For the text-containing cell, return its midpoint in (X, Y) coordinate format. 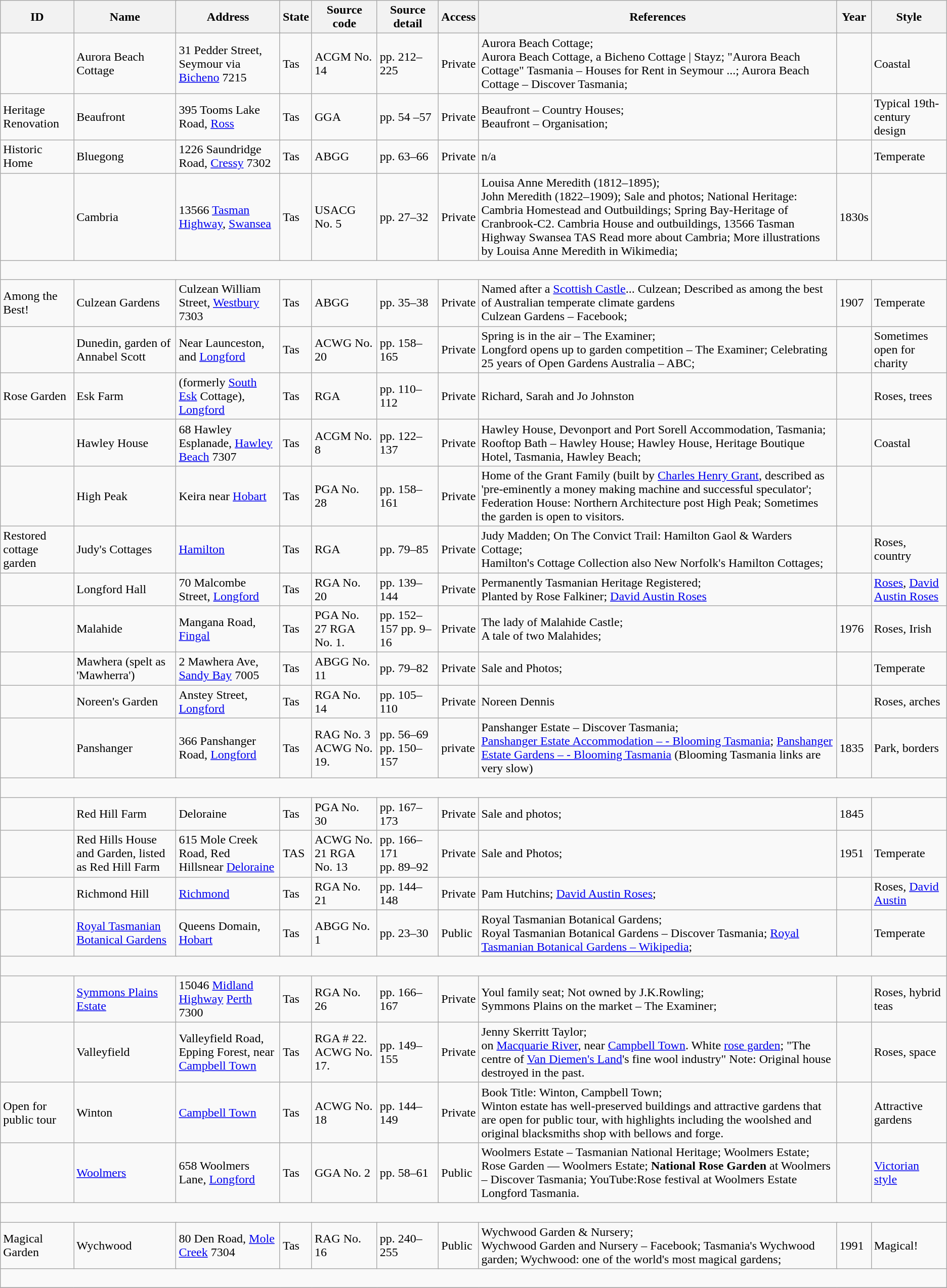
Near Launceston, and Longford (228, 349)
pp. 79–82 (408, 669)
(formerly South Esk Cottage), Longford (228, 396)
pp. 110–112 (408, 396)
pp. 27–32 (408, 216)
Source detail (408, 17)
References (658, 17)
ACGM No. 14 (344, 64)
1951 (854, 854)
Anstey Street, Longford (228, 702)
1835 (854, 748)
15046 Midland Highway Perth 7300 (228, 999)
pp. 139–144 (408, 589)
Judy's Cottages (125, 549)
RGA No. 21 (344, 893)
Magical Garden (37, 1245)
13566 Tasman Highway, Swansea (228, 216)
Aurora Beach Cottage (125, 64)
RGA No. 20 (344, 589)
31 Pedder Street, Seymour via Bicheno 7215 (228, 64)
Roses, trees (909, 396)
Restored cottage garden (37, 549)
Judy Madden; On The Convict Trail: Hamilton Gaol & Warders Cottage;Hamilton's Cottage Collection also New Norfolk's Hamilton Cottages; (658, 549)
Rose Garden (37, 396)
1991 (854, 1245)
Deloraine (228, 814)
RGA No. 14 (344, 702)
Youl family seat; Not owned by J.K.Rowling;Symmons Plains on the market – The Examiner; (658, 999)
pp. 149–155 (408, 1052)
Roses, David Austin Roses (909, 589)
Address (228, 17)
2 Mawhera Ave, Sandy Bay 7005 (228, 669)
Richmond (228, 893)
Sale and photos; (658, 814)
1226 Saundridge Road, Cressy 7302 (228, 157)
Style (909, 17)
Valleyfield (125, 1052)
Victorian style (909, 1172)
Campbell Town (228, 1113)
Beaufront – Country Houses;Beaufront – Organisation; (658, 117)
ACWG No. 20 (344, 349)
Esk Farm (125, 396)
GGA (344, 117)
pp. 23–30 (408, 933)
Valleyfield Road, Epping Forest, near Campbell Town (228, 1052)
pp. 167–173 (408, 814)
Richmond Hill (125, 893)
Noreen Dennis (658, 702)
pp. 212–225 (408, 64)
Wychwood (125, 1245)
Woolmers (125, 1172)
Among the Best! (37, 303)
pp. 79–85 (408, 549)
RAG No. 3 ACWG No. 19. (344, 748)
pp. 35–38 (408, 303)
Roses, country (909, 549)
pp. 56–69 pp. 150–157 (408, 748)
Malahide (125, 629)
Noreen's Garden (125, 702)
Mangana Road, Fingal (228, 629)
Panshanger (125, 748)
Bluegong (125, 157)
Roses, Irish (909, 629)
Wychwood Garden & Nursery;Wychwood Garden and Nursery – Facebook; Tasmania's Wychwood garden; Wychwood: one of the world's most magical gardens; (658, 1245)
RGA # 22. ACWG No. 17. (344, 1052)
ID (37, 17)
395 Tooms Lake Road, Ross (228, 117)
ABGG No. 11 (344, 669)
PGA No. 30 (344, 814)
Roses, hybrid teas (909, 999)
Permanently Tasmanian Heritage Registered;Planted by Rose Falkiner; David Austin Roses (658, 589)
ACWG No. 21 RGA No. 13 (344, 854)
Magical! (909, 1245)
Keira near Hobart (228, 496)
pp. 54 –57 (408, 117)
366 Panshanger Road, Longford (228, 748)
Roses, space (909, 1052)
Cambria (125, 216)
TAS (295, 854)
70 Malcombe Street, Longford (228, 589)
State (295, 17)
Open for public tour (37, 1113)
pp. 166–167 (408, 999)
pp. 144–148 (408, 893)
pp. 158–161 (408, 496)
Dunedin, garden of Annabel Scott (125, 349)
GGA No. 2 (344, 1172)
Red Hills House and Garden, listed as Red Hill Farm (125, 854)
Richard, Sarah and Jo Johnston (658, 396)
Queens Domain, Hobart (228, 933)
Spring is in the air – The Examiner;Longford opens up to garden competition – The Examiner; Celebrating 25 years of Open Gardens Australia – ABC; (658, 349)
Royal Tasmanian Botanical Gardens;Royal Tasmanian Botanical Gardens – Discover Tasmania; Royal Tasmanian Botanical Gardens – Wikipedia; (658, 933)
Longford Hall (125, 589)
Named after a Scottish Castle... Culzean; Described as among the best of Australian temperate climate gardensCulzean Gardens – Facebook; (658, 303)
Beaufront (125, 117)
Winton (125, 1113)
Roses, David Austin (909, 893)
RAG No. 16 (344, 1245)
ACGM No. 8 (344, 442)
Culzean William Street, Westbury 7303 (228, 303)
High Peak (125, 496)
pp. 158–165 (408, 349)
ACWG No. 18 (344, 1113)
Royal Tasmanian Botanical Gardens (125, 933)
Historic Home (37, 157)
Red Hill Farm (125, 814)
Hawley House (125, 442)
1830s (854, 216)
Name (125, 17)
pp. 144–149 (408, 1113)
658 Woolmers Lane, Longford (228, 1172)
RGA No. 26 (344, 999)
ABGG No. 1 (344, 933)
1976 (854, 629)
pp. 166–171 pp. 89–92 (408, 854)
PGA No. 28 (344, 496)
Roses, arches (909, 702)
Pam Hutchins; David Austin Roses; (658, 893)
Mawhera (spelt as 'Mawherra') (125, 669)
Symmons Plains Estate (125, 999)
615 Mole Creek Road, Red Hillsnear Deloraine (228, 854)
Sometimes open for charity (909, 349)
The lady of Malahide Castle;A tale of two Malahides; (658, 629)
Attractive gardens (909, 1113)
Year (854, 17)
Access (458, 17)
Culzean Gardens (125, 303)
USACG No. 5 (344, 216)
Heritage Renovation (37, 117)
n/a (658, 157)
private (458, 748)
pp. 122–137 (408, 442)
80 Den Road, Mole Creek 7304 (228, 1245)
1907 (854, 303)
pp. 240–255 (408, 1245)
Hamilton (228, 549)
Park, borders (909, 748)
pp. 63–66 (408, 157)
Typical 19th-century design (909, 117)
pp. 152–157 pp. 9–16 (408, 629)
pp. 105–110 (408, 702)
pp. 58–61 (408, 1172)
PGA No. 27 RGA No. 1. (344, 629)
68 Hawley Esplanade, Hawley Beach 7307 (228, 442)
Source code (344, 17)
1845 (854, 814)
